Locate the cell with the specified text and output its [X, Y] center coordinate. 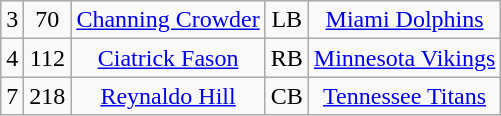
RB [286, 58]
112 [48, 58]
Channing Crowder [168, 20]
Miami Dolphins [404, 20]
Reynaldo Hill [168, 96]
70 [48, 20]
LB [286, 20]
Ciatrick Fason [168, 58]
Minnesota Vikings [404, 58]
218 [48, 96]
3 [12, 20]
7 [12, 96]
Tennessee Titans [404, 96]
4 [12, 58]
CB [286, 96]
